Locate the cell with the specified text and output its (X, Y) center coordinate. 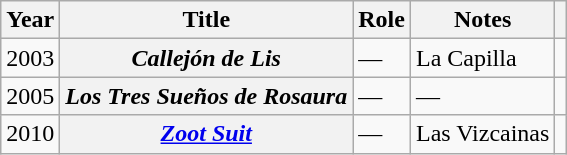
Zoot Suit (206, 134)
Title (206, 20)
2010 (30, 134)
2003 (30, 58)
Callejón de Lis (206, 58)
Las Vizcainas (482, 134)
Year (30, 20)
Notes (482, 20)
La Capilla (482, 58)
Role (382, 20)
Los Tres Sueños de Rosaura (206, 96)
2005 (30, 96)
